Capture the cell that displays the provided text and extract its (x, y) central coordinate. 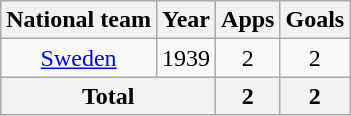
National team (79, 20)
Total (108, 96)
Goals (315, 20)
Sweden (79, 58)
1939 (186, 58)
Year (186, 20)
Apps (248, 20)
